Find where the given text appears and provide that cell's center as (x, y) coordinate. 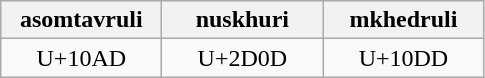
mkhedruli (404, 20)
asomtavruli (82, 20)
nuskhuri (242, 20)
U+2D0D (242, 58)
U+10AD (82, 58)
U+10DD (404, 58)
